From the cell containing the given text, extract its center point as [x, y] coordinate. 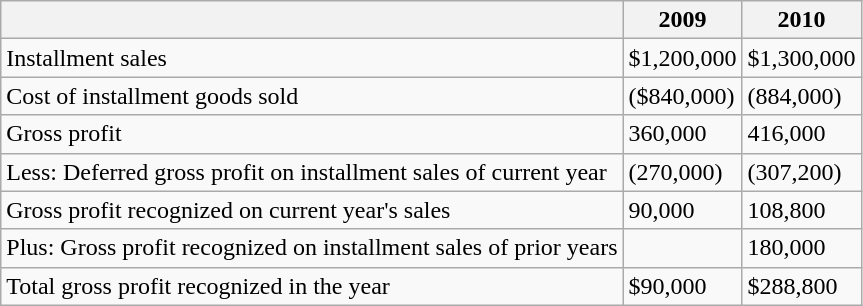
(307,200) [802, 172]
$90,000 [682, 286]
180,000 [802, 248]
Gross profit [312, 134]
Total gross profit recognized in the year [312, 286]
(270,000) [682, 172]
Less: Deferred gross profit on installment sales of current year [312, 172]
90,000 [682, 210]
$288,800 [802, 286]
Gross profit recognized on current year's sales [312, 210]
($840,000) [682, 96]
108,800 [802, 210]
$1,300,000 [802, 58]
2009 [682, 20]
Cost of installment goods sold [312, 96]
(884,000) [802, 96]
2010 [802, 20]
416,000 [802, 134]
Installment sales [312, 58]
$1,200,000 [682, 58]
360,000 [682, 134]
Plus: Gross profit recognized on installment sales of prior years [312, 248]
